Capture the cell that displays the provided text and extract its (X, Y) central coordinate. 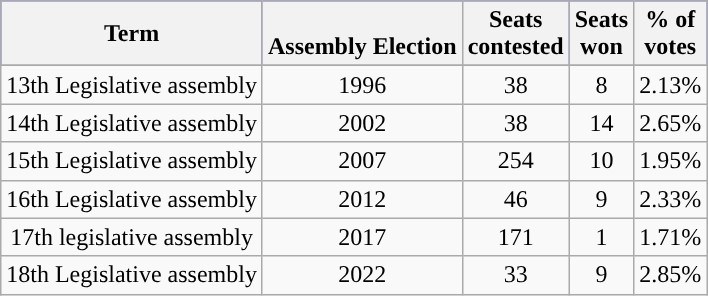
Seatscontested (516, 34)
33 (516, 275)
1996 (362, 85)
2012 (362, 199)
Seatswon (601, 34)
1.95% (670, 161)
% of votes (670, 34)
17th legislative assembly (132, 237)
2022 (362, 275)
18th Legislative assembly (132, 275)
171 (516, 237)
2.85% (670, 275)
16th Legislative assembly (132, 199)
1 (601, 237)
13th Legislative assembly (132, 85)
14 (601, 123)
2.33% (670, 199)
254 (516, 161)
2.65% (670, 123)
Assembly Election (362, 34)
2017 (362, 237)
14th Legislative assembly (132, 123)
15th Legislative assembly (132, 161)
1.71% (670, 237)
2007 (362, 161)
2.13% (670, 85)
10 (601, 161)
46 (516, 199)
Term (132, 34)
2002 (362, 123)
8 (601, 85)
